Return (x, y) of the center of cell containing provided text 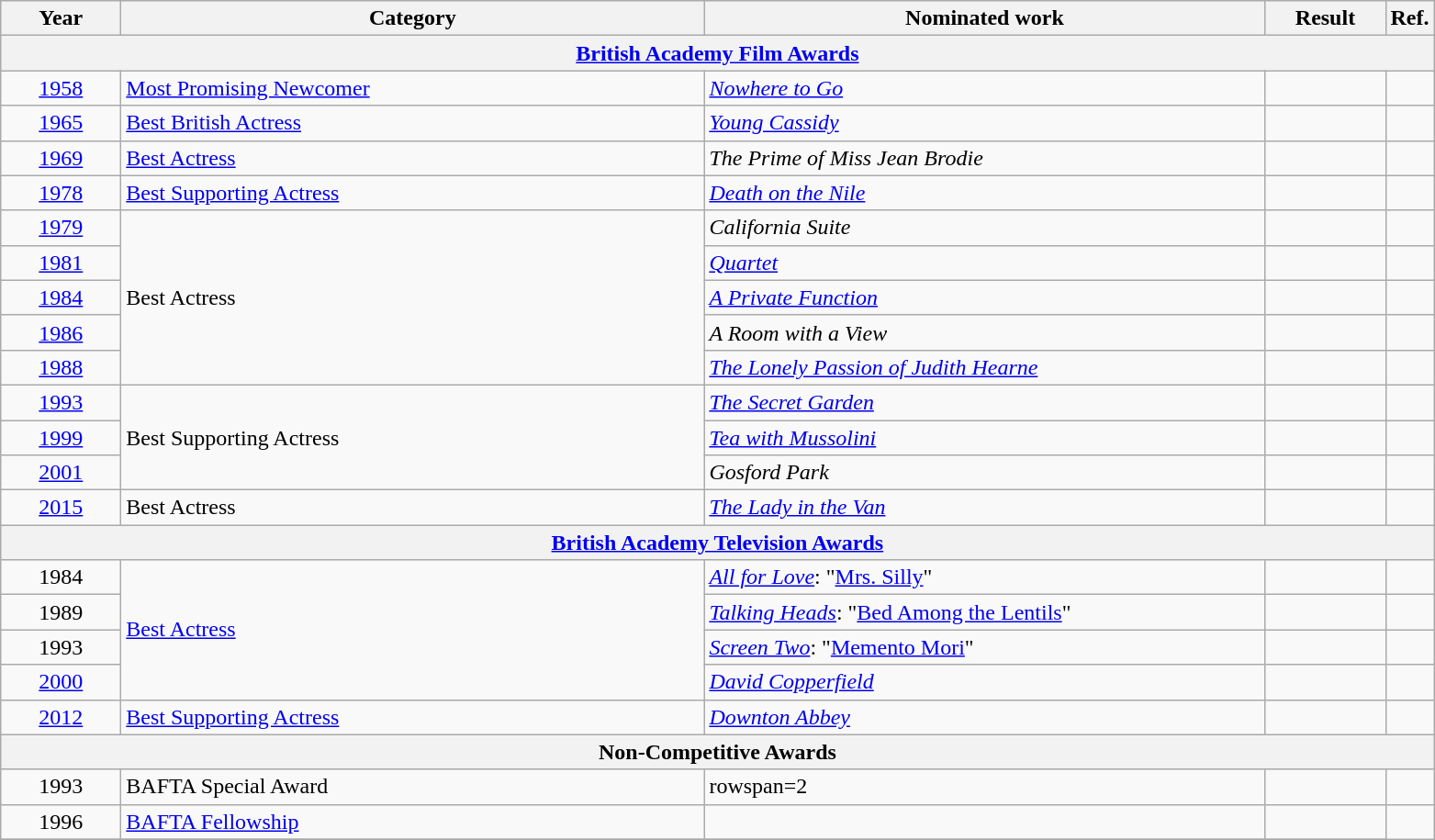
1988 (61, 367)
2000 (61, 682)
Best British Actress (413, 123)
California Suite (984, 228)
2001 (61, 473)
1996 (61, 822)
Gosford Park (984, 473)
Talking Heads: "Bed Among the Lentils" (984, 612)
A Room with a View (984, 332)
Nominated work (984, 18)
rowspan=2 (984, 787)
The Prime of Miss Jean Brodie (984, 158)
Young Cassidy (984, 123)
The Lonely Passion of Judith Hearne (984, 367)
The Secret Garden (984, 402)
Ref. (1410, 18)
1986 (61, 332)
1999 (61, 438)
Screen Two: "Memento Mori" (984, 647)
Result (1326, 18)
Year (61, 18)
2015 (61, 508)
The Lady in the Van (984, 508)
Tea with Mussolini (984, 438)
1981 (61, 263)
1965 (61, 123)
BAFTA Fellowship (413, 822)
1989 (61, 612)
1978 (61, 193)
Quartet (984, 263)
David Copperfield (984, 682)
Category (413, 18)
British Academy Film Awards (718, 53)
British Academy Television Awards (718, 543)
BAFTA Special Award (413, 787)
1979 (61, 228)
Death on the Nile (984, 193)
Most Promising Newcomer (413, 88)
Nowhere to Go (984, 88)
Downton Abbey (984, 717)
1958 (61, 88)
1969 (61, 158)
A Private Function (984, 297)
Non-Competitive Awards (718, 752)
All for Love: "Mrs. Silly" (984, 577)
2012 (61, 717)
